Return the (x, y) coordinate for the center point of the cell that contains the specified text.  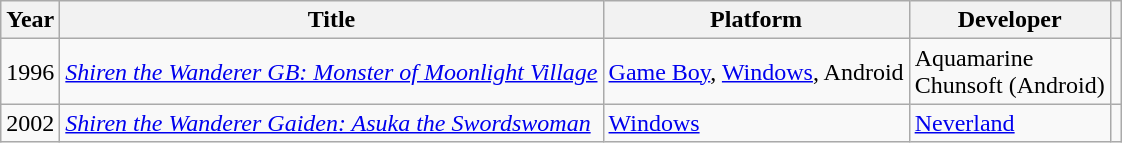
AquamarineChunsoft (Android) (1010, 72)
Windows (756, 123)
2002 (30, 123)
Year (30, 20)
Neverland (1010, 123)
Game Boy, Windows, Android (756, 72)
Shiren the Wanderer Gaiden: Asuka the Swordswoman (332, 123)
Title (332, 20)
1996 (30, 72)
Developer (1010, 20)
Platform (756, 20)
Shiren the Wanderer GB: Monster of Moonlight Village (332, 72)
